Detect which cell encompasses the target text, then output its [x, y] center coordinate. 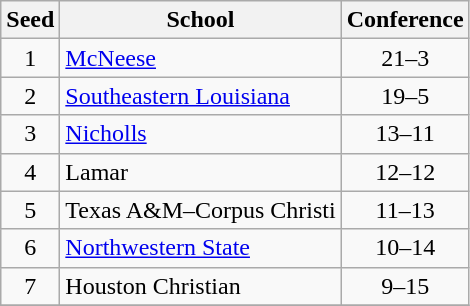
5 [30, 210]
Nicholls [200, 134]
9–15 [405, 286]
McNeese [200, 58]
4 [30, 172]
2 [30, 96]
Texas A&M–Corpus Christi [200, 210]
12–12 [405, 172]
Lamar [200, 172]
Conference [405, 20]
11–13 [405, 210]
School [200, 20]
Northwestern State [200, 248]
7 [30, 286]
21–3 [405, 58]
13–11 [405, 134]
3 [30, 134]
Southeastern Louisiana [200, 96]
19–5 [405, 96]
Seed [30, 20]
1 [30, 58]
10–14 [405, 248]
Houston Christian [200, 286]
6 [30, 248]
